Return [x, y] of the center of cell containing provided text 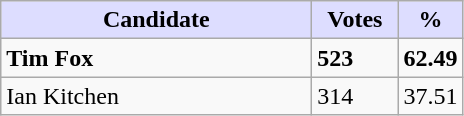
523 [355, 58]
Votes [355, 20]
Tim Fox [156, 58]
62.49 [430, 58]
314 [355, 96]
37.51 [430, 96]
Ian Kitchen [156, 96]
Candidate [156, 20]
% [430, 20]
